Return the [X, Y] coordinate for the center point of the cell that contains the specified text.  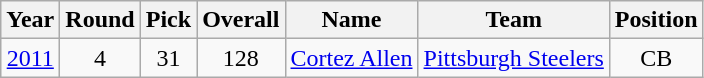
Team [514, 20]
Cortez Allen [352, 58]
4 [100, 58]
Pick [168, 20]
Round [100, 20]
Name [352, 20]
Position [656, 20]
128 [241, 58]
Pittsburgh Steelers [514, 58]
2011 [30, 58]
CB [656, 58]
Overall [241, 20]
31 [168, 58]
Year [30, 20]
